Scan for the cell matching the given text and deliver its [X, Y] coordinate at center. 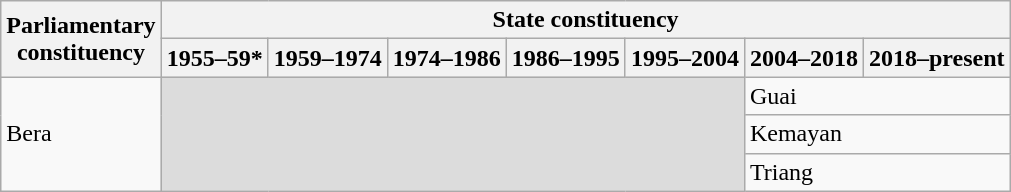
1955–59* [214, 58]
2018–present [936, 58]
1959–1974 [328, 58]
Parliamentaryconstituency [81, 39]
1995–2004 [684, 58]
Triang [877, 172]
1986–1995 [566, 58]
State constituency [586, 20]
1974–1986 [446, 58]
Kemayan [877, 134]
Bera [81, 134]
2004–2018 [804, 58]
Guai [877, 96]
